Detect which cell encompasses the target text, then output its (X, Y) center coordinate. 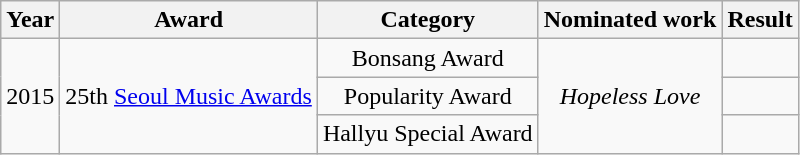
Hopeless Love (630, 96)
Bonsang Award (428, 58)
Award (189, 20)
Nominated work (630, 20)
25th Seoul Music Awards (189, 96)
Category (428, 20)
Popularity Award (428, 96)
2015 (30, 96)
Result (760, 20)
Year (30, 20)
Hallyu Special Award (428, 134)
